Pinpoint the cell where the given text exists, returning its (X, Y) midpoint coordinate. 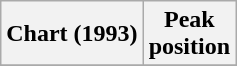
Chart (1993) (72, 34)
Peakposition (189, 34)
